Provide the [x, y] coordinate of the cell's center where the given text is located.  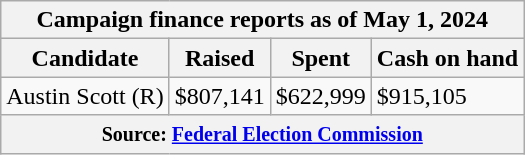
$622,999 [320, 96]
Source: Federal Election Commission [262, 134]
Cash on hand [447, 58]
$807,141 [220, 96]
Raised [220, 58]
Campaign finance reports as of May 1, 2024 [262, 20]
Candidate [85, 58]
Spent [320, 58]
$915,105 [447, 96]
Austin Scott (R) [85, 96]
